Provide the (x, y) coordinate of the cell's center where the given text is located.  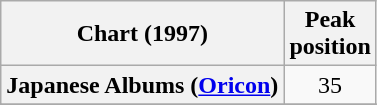
Chart (1997) (142, 34)
Japanese Albums (Oricon) (142, 85)
35 (330, 85)
Peakposition (330, 34)
